Find where the given text appears and provide that cell's center as (x, y) coordinate. 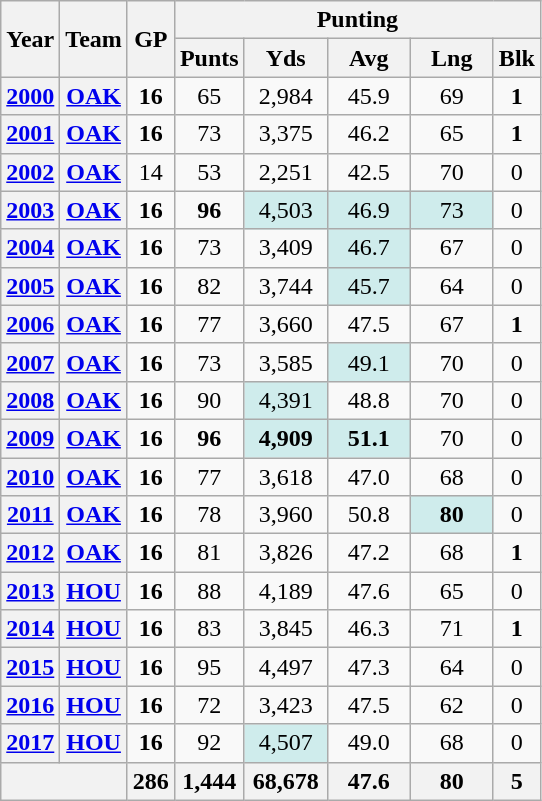
69 (452, 96)
3,585 (286, 362)
14 (150, 172)
5 (516, 781)
3,660 (286, 324)
Punts (209, 58)
2003 (30, 210)
47.0 (368, 477)
GP (150, 39)
82 (209, 286)
88 (209, 591)
72 (209, 705)
71 (452, 629)
2016 (30, 705)
83 (209, 629)
2,251 (286, 172)
Yds (286, 58)
1,444 (209, 781)
4,503 (286, 210)
2000 (30, 96)
3,423 (286, 705)
3,618 (286, 477)
78 (209, 515)
2006 (30, 324)
4,909 (286, 438)
47.2 (368, 553)
Blk (516, 58)
42.5 (368, 172)
2007 (30, 362)
46.2 (368, 134)
68,678 (286, 781)
3,826 (286, 553)
Team (94, 39)
2001 (30, 134)
2002 (30, 172)
2012 (30, 553)
4,189 (286, 591)
286 (150, 781)
2,984 (286, 96)
Year (30, 39)
49.1 (368, 362)
50.8 (368, 515)
49.0 (368, 743)
2004 (30, 248)
2005 (30, 286)
45.9 (368, 96)
2009 (30, 438)
2011 (30, 515)
3,744 (286, 286)
3,845 (286, 629)
2017 (30, 743)
3,375 (286, 134)
Punting (357, 20)
81 (209, 553)
90 (209, 400)
46.9 (368, 210)
4,391 (286, 400)
2013 (30, 591)
53 (209, 172)
51.1 (368, 438)
92 (209, 743)
62 (452, 705)
Avg (368, 58)
2014 (30, 629)
4,507 (286, 743)
45.7 (368, 286)
2015 (30, 667)
48.8 (368, 400)
3,960 (286, 515)
Lng (452, 58)
2008 (30, 400)
46.7 (368, 248)
46.3 (368, 629)
95 (209, 667)
4,497 (286, 667)
3,409 (286, 248)
47.3 (368, 667)
2010 (30, 477)
